Return [X, Y] of the center of cell containing provided text 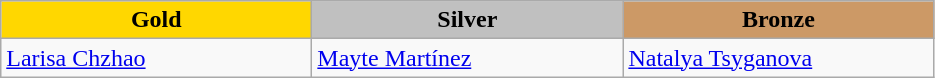
Bronze [778, 20]
Larisa Chzhao [156, 58]
Silver [468, 20]
Gold [156, 20]
Mayte Martínez [468, 58]
Natalya Tsyganova [778, 58]
